Output the [X, Y] coordinate of the center of the cell containing the given text.  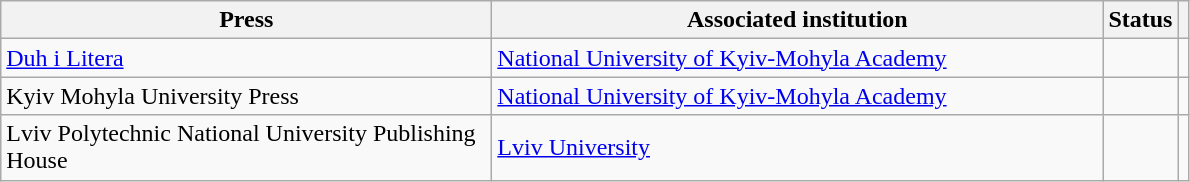
Kyiv Mohyla University Press [246, 96]
Status [1140, 20]
Press [246, 20]
Associated institution [798, 20]
Duh i Litera [246, 58]
Lviv University [798, 148]
Lviv Polytechnic National University Publishing House [246, 148]
